Return the [x, y] coordinate for the center point of the cell that contains the specified text.  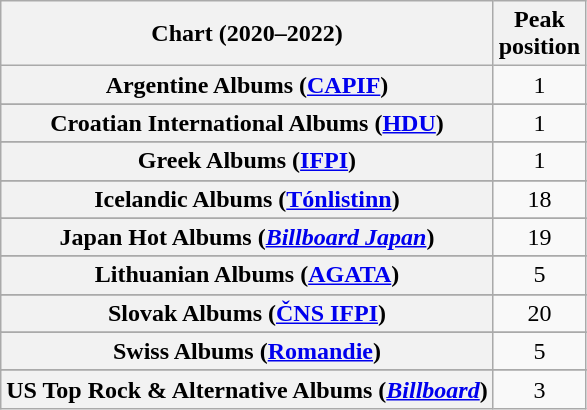
Greek Albums (IFPI) [247, 161]
US Top Rock & Alternative Albums (Billboard) [247, 389]
19 [539, 237]
Croatian International Albums (HDU) [247, 123]
Swiss Albums (Romandie) [247, 351]
Icelandic Albums (Tónlistinn) [247, 199]
Slovak Albums (ČNS IFPI) [247, 313]
Lithuanian Albums (AGATA) [247, 275]
3 [539, 389]
Argentine Albums (CAPIF) [247, 85]
Japan Hot Albums (Billboard Japan) [247, 237]
Peakposition [539, 34]
Chart (2020–2022) [247, 34]
18 [539, 199]
20 [539, 313]
